Return (X, Y) of the center of cell containing provided text 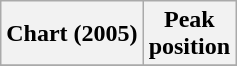
Chart (2005) (72, 34)
Peakposition (189, 34)
